Output the (X, Y) coordinate of the center of the cell containing the given text.  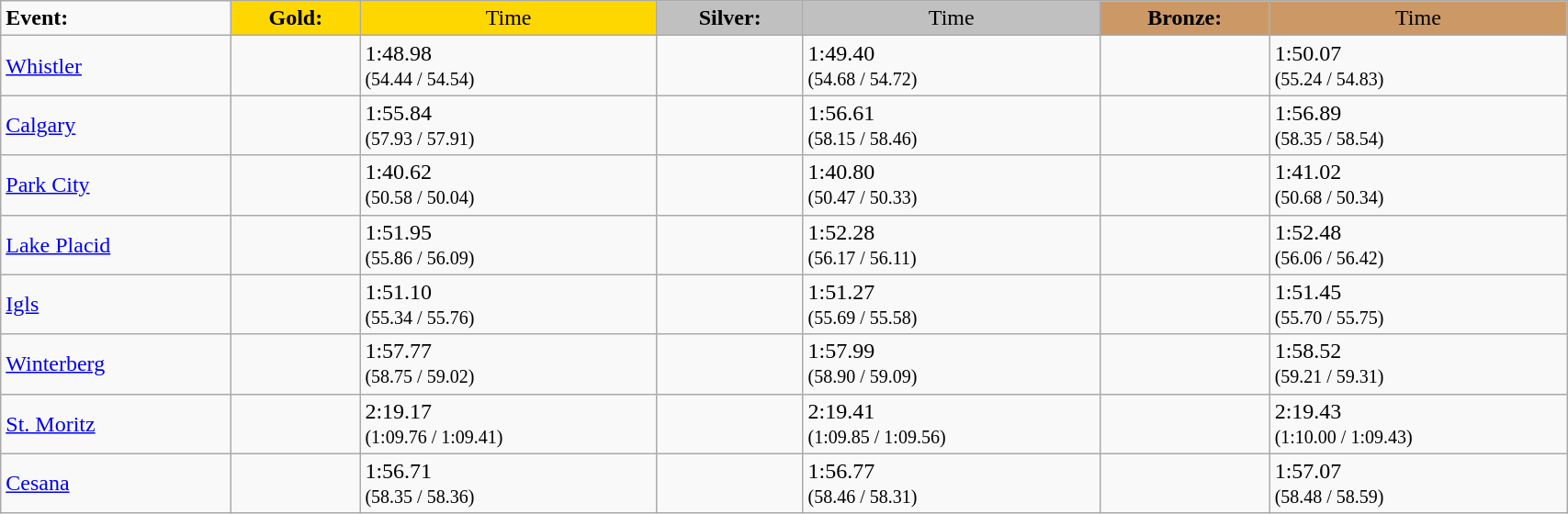
1:58.52 (59.21 / 59.31) (1418, 363)
1:56.71 (58.35 / 58.36) (509, 483)
Lake Placid (116, 244)
Silver: (729, 18)
1:41.02 (50.68 / 50.34) (1418, 185)
Igls (116, 305)
Winterberg (116, 363)
2:19.43 (1:10.00 / 1:09.43) (1418, 424)
1:52.48 (56.06 / 56.42) (1418, 244)
1:55.84 (57.93 / 57.91) (509, 125)
1:57.99 (58.90 / 59.09) (952, 363)
Park City (116, 185)
1:56.89 (58.35 / 58.54) (1418, 125)
Cesana (116, 483)
1:48.98 (54.44 / 54.54) (509, 66)
1:57.77 (58.75 / 59.02) (509, 363)
1:57.07 (58.48 / 58.59) (1418, 483)
1:52.28 (56.17 / 56.11) (952, 244)
1:51.10 (55.34 / 55.76) (509, 305)
2:19.41 (1:09.85 / 1:09.56) (952, 424)
St. Moritz (116, 424)
1:50.07 (55.24 / 54.83) (1418, 66)
Whistler (116, 66)
Gold: (296, 18)
1:56.61 (58.15 / 58.46) (952, 125)
1:40.80 (50.47 / 50.33) (952, 185)
1:40.62 (50.58 / 50.04) (509, 185)
1:56.77 (58.46 / 58.31) (952, 483)
2:19.17 (1:09.76 / 1:09.41) (509, 424)
1:49.40 (54.68 / 54.72) (952, 66)
Event: (116, 18)
1:51.95 (55.86 / 56.09) (509, 244)
Calgary (116, 125)
Bronze: (1185, 18)
1:51.45 (55.70 / 55.75) (1418, 305)
1:51.27 (55.69 / 55.58) (952, 305)
